Find where the given text appears and provide that cell's center as (X, Y) coordinate. 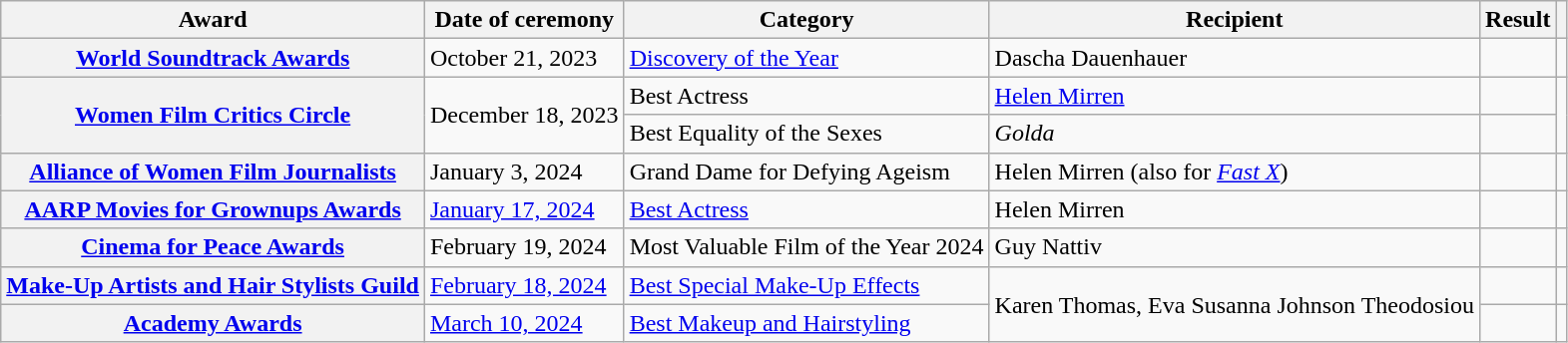
Grand Dame for Defying Ageism (806, 171)
Most Valuable Film of the Year 2024 (806, 247)
Women Film Critics Circle (214, 115)
Make-Up Artists and Hair Stylists Guild (214, 285)
Guy Nattiv (1234, 247)
Recipient (1234, 20)
March 10, 2024 (524, 323)
Dascha Dauenhauer (1234, 58)
December 18, 2023 (524, 115)
Cinema for Peace Awards (214, 247)
Best Special Make-Up Effects (806, 285)
Golda (1234, 134)
Alliance of Women Film Journalists (214, 171)
February 19, 2024 (524, 247)
January 17, 2024 (524, 209)
AARP Movies for Grownups Awards (214, 209)
Best Equality of the Sexes (806, 134)
Date of ceremony (524, 20)
Category (806, 20)
Best Makeup and Hairstyling (806, 323)
Academy Awards (214, 323)
Discovery of the Year (806, 58)
Award (214, 20)
January 3, 2024 (524, 171)
Result (1518, 20)
October 21, 2023 (524, 58)
Helen Mirren (also for Fast X) (1234, 171)
World Soundtrack Awards (214, 58)
Karen Thomas, Eva Susanna Johnson Theodosiou (1234, 304)
February 18, 2024 (524, 285)
